Return the (x, y) coordinate for the center point of the cell that contains the specified text.  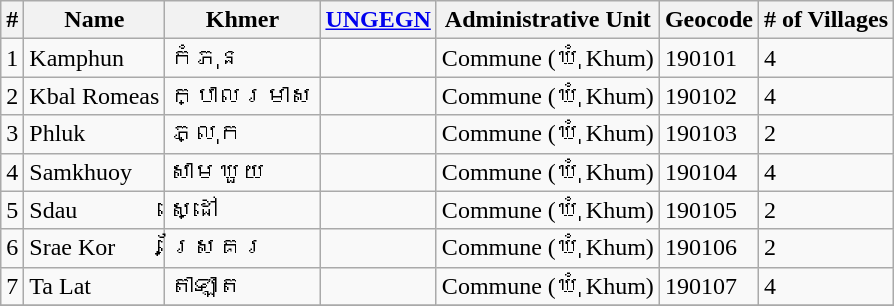
Name (94, 20)
1 (12, 58)
ភ្លុក (242, 134)
UNGEGN (378, 20)
កំភុន (242, 58)
190107 (708, 286)
3 (12, 134)
សាមឃួយ (242, 172)
5 (12, 210)
190104 (708, 172)
Geocode (708, 20)
190105 (708, 210)
7 (12, 286)
ក្បាលរមាស (242, 96)
Ta Lat (94, 286)
190106 (708, 248)
តាឡាត (242, 286)
190103 (708, 134)
Phluk (94, 134)
Khmer (242, 20)
Kamphun (94, 58)
ស្ដៅ (242, 210)
6 (12, 248)
Sdau (94, 210)
Kbal Romeas (94, 96)
# (12, 20)
190102 (708, 96)
ស្រែគរ (242, 248)
Administrative Unit (548, 20)
# of Villages (826, 20)
Samkhuoy (94, 172)
190101 (708, 58)
Srae Kor (94, 248)
